Output the (x, y) coordinate of the center of the cell containing the given text.  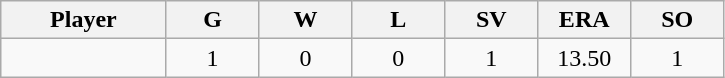
G (212, 20)
W (306, 20)
SV (492, 20)
L (398, 20)
Player (84, 20)
ERA (584, 20)
SO (678, 20)
13.50 (584, 58)
